Locate the cell with the specified text and output its (x, y) center coordinate. 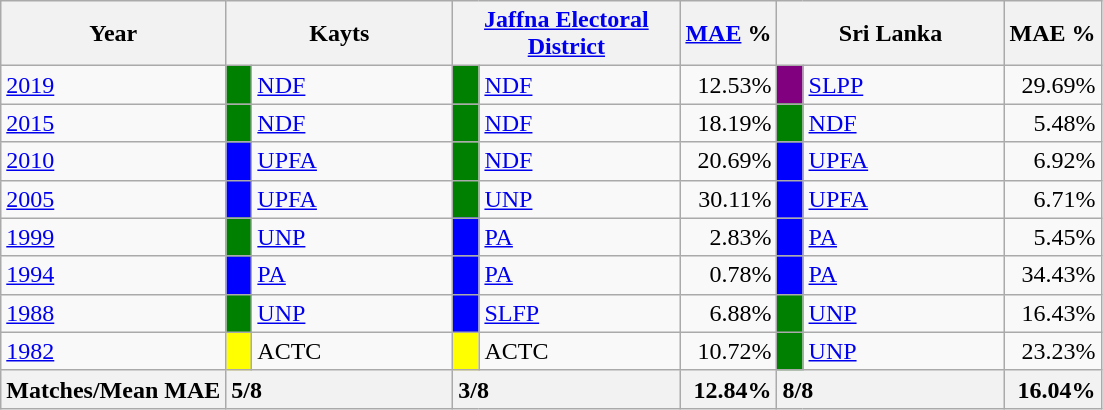
2005 (114, 199)
29.69% (1052, 85)
30.11% (728, 199)
6.92% (1052, 161)
Matches/Mean MAE (114, 389)
SLFP (580, 313)
1982 (114, 351)
2010 (114, 161)
20.69% (728, 161)
23.23% (1052, 351)
34.43% (1052, 275)
18.19% (728, 123)
2015 (114, 123)
6.88% (728, 313)
6.71% (1052, 199)
16.04% (1052, 389)
1988 (114, 313)
3/8 (566, 389)
16.43% (1052, 313)
1999 (114, 237)
5/8 (340, 389)
Kayts (340, 34)
2.83% (728, 237)
10.72% (728, 351)
5.48% (1052, 123)
1994 (114, 275)
0.78% (728, 275)
5.45% (1052, 237)
8/8 (890, 389)
SLPP (904, 85)
Year (114, 34)
Jaffna Electoral District (566, 34)
12.84% (728, 389)
12.53% (728, 85)
Sri Lanka (890, 34)
2019 (114, 85)
